Capture the cell that displays the provided text and extract its [x, y] central coordinate. 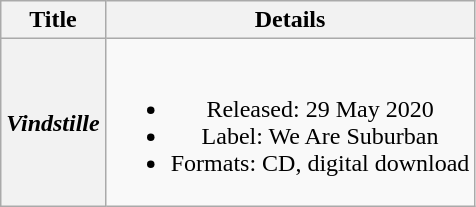
Vindstille [53, 122]
Details [290, 20]
Title [53, 20]
Released: 29 May 2020Label: We Are SuburbanFormats: CD, digital download [290, 122]
